Search for the cell housing the specified text and yield its (x, y) center coordinate. 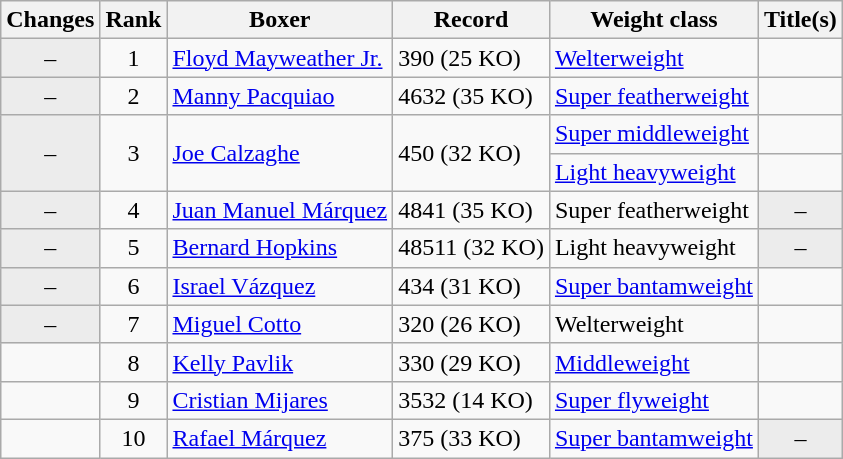
Rank (134, 20)
450 (32 KO) (472, 153)
Israel Vázquez (280, 286)
5 (134, 248)
4 (134, 210)
Cristian Mijares (280, 400)
434 (31 KO) (472, 286)
Miguel Cotto (280, 324)
8 (134, 362)
320 (26 KO) (472, 324)
Middleweight (654, 362)
Super flyweight (654, 400)
Bernard Hopkins (280, 248)
Record (472, 20)
48511 (32 KO) (472, 248)
Joe Calzaghe (280, 153)
6 (134, 286)
Rafael Márquez (280, 438)
Juan Manuel Márquez (280, 210)
Kelly Pavlik (280, 362)
4632 (35 KO) (472, 96)
Super middleweight (654, 134)
4841 (35 KO) (472, 210)
Floyd Mayweather Jr. (280, 58)
2 (134, 96)
375 (33 KO) (472, 438)
10 (134, 438)
330 (29 KO) (472, 362)
Title(s) (800, 20)
7 (134, 324)
Manny Pacquiao (280, 96)
9 (134, 400)
3532 (14 KO) (472, 400)
390 (25 KO) (472, 58)
Changes (50, 20)
Boxer (280, 20)
3 (134, 153)
Weight class (654, 20)
1 (134, 58)
